Pinpoint the cell where the given text exists, returning its (x, y) midpoint coordinate. 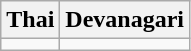
Thai (30, 20)
Devanagari (125, 20)
